From the cell containing the given text, extract its center point as (X, Y) coordinate. 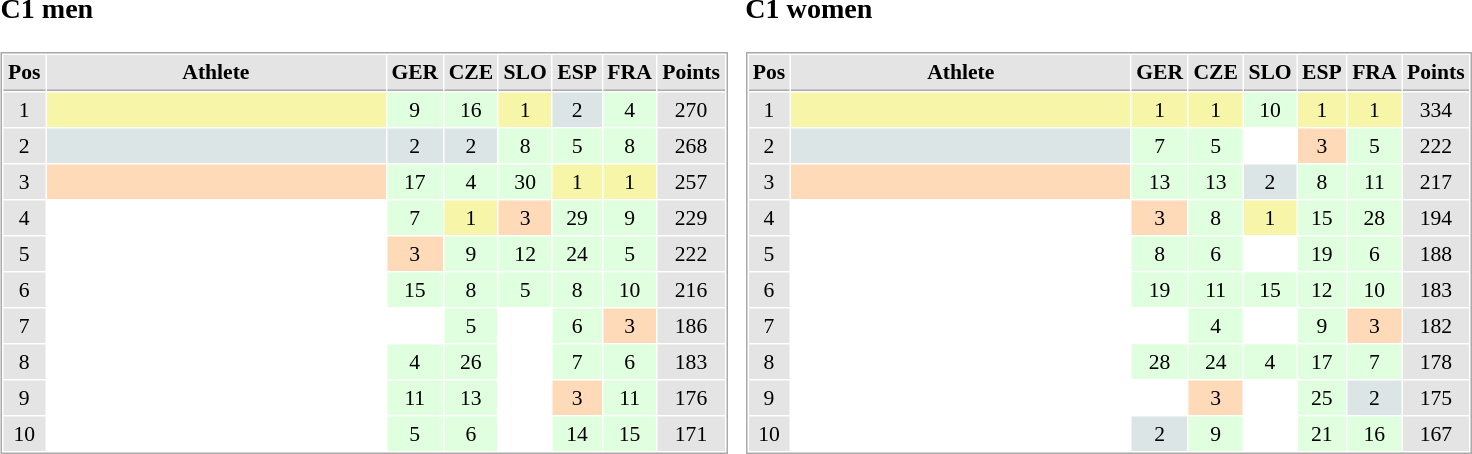
182 (1436, 326)
188 (1436, 254)
268 (692, 146)
270 (692, 110)
175 (1436, 398)
25 (1322, 398)
29 (578, 218)
194 (1436, 218)
217 (1436, 182)
334 (1436, 110)
171 (692, 434)
176 (692, 398)
229 (692, 218)
186 (692, 326)
26 (470, 362)
21 (1322, 434)
216 (692, 290)
257 (692, 182)
30 (525, 182)
167 (1436, 434)
14 (578, 434)
178 (1436, 362)
